Return [x, y] of the center of cell containing provided text 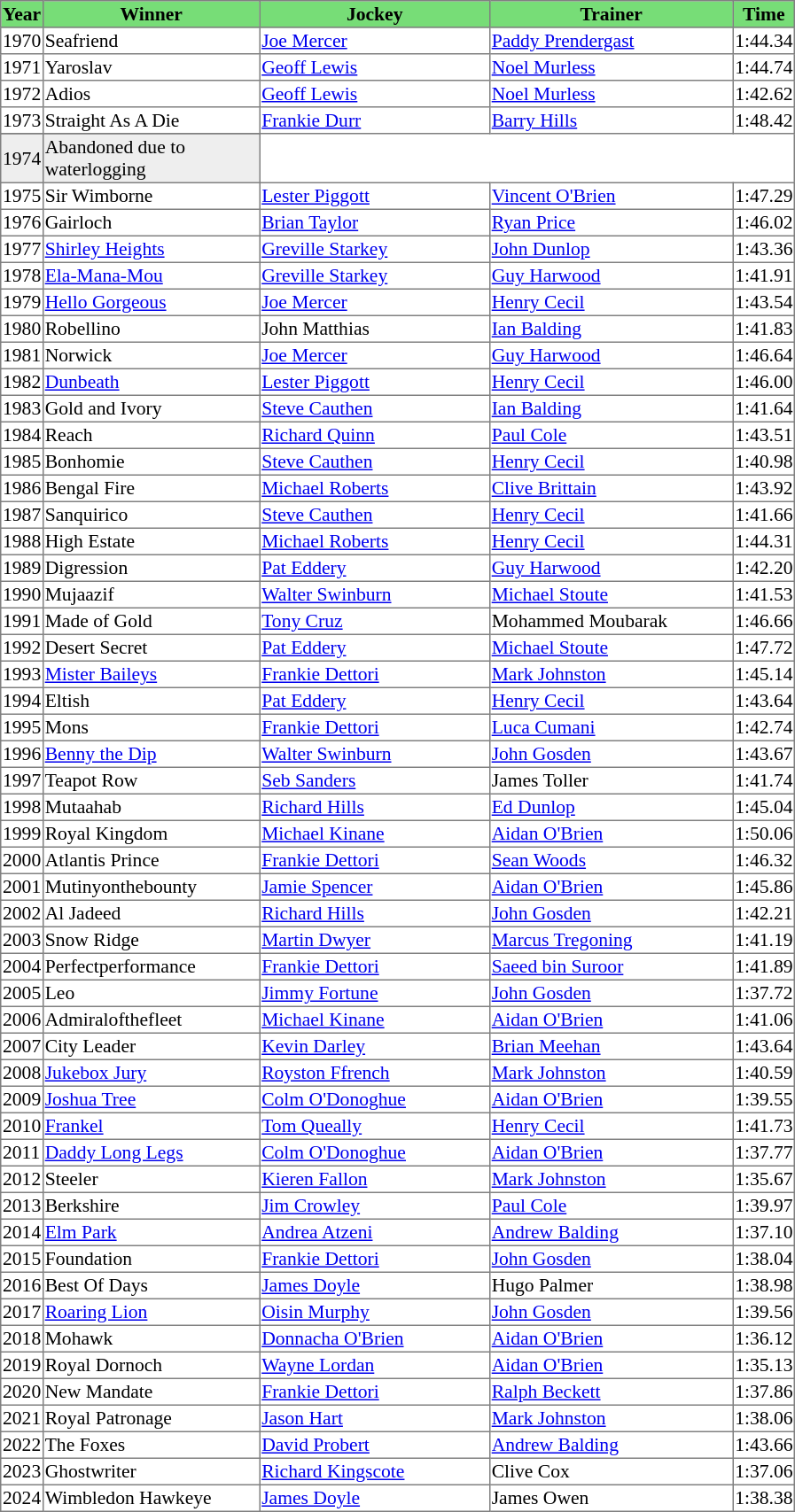
Best Of Days [151, 1285]
2024 [22, 1498]
2011 [22, 1152]
1:43.36 [764, 249]
1:38.38 [764, 1498]
1979 [22, 302]
Teapot Row [151, 780]
Jim Crowley [375, 1206]
1:44.34 [764, 41]
1:40.98 [764, 461]
Mujaazif [151, 594]
Jockey [375, 14]
1:46.02 [764, 222]
The Foxes [151, 1445]
1974 [22, 159]
Trainer [611, 14]
Daddy Long Legs [151, 1152]
2012 [22, 1179]
James Owen [611, 1498]
Desert Secret [151, 647]
1:41.64 [764, 408]
1970 [22, 41]
2023 [22, 1471]
1:45.04 [764, 807]
Jimmy Fortune [375, 993]
1:39.56 [764, 1312]
1:37.10 [764, 1232]
1987 [22, 515]
1994 [22, 701]
2008 [22, 1073]
High Estate [151, 541]
1977 [22, 249]
2010 [22, 1126]
Norwick [151, 355]
1975 [22, 196]
1:46.66 [764, 621]
1:42.74 [764, 727]
1991 [22, 621]
Royal Patronage [151, 1418]
1:35.67 [764, 1179]
1:41.19 [764, 940]
Frankie Durr [375, 120]
Ryan Price [611, 222]
Dunbeath [151, 382]
Joshua Tree [151, 1099]
1980 [22, 329]
Shirley Heights [151, 249]
Royal Dornoch [151, 1365]
Ghostwriter [151, 1471]
Sir Wimborne [151, 196]
1984 [22, 435]
1:35.13 [764, 1365]
1981 [22, 355]
Ela-Mana-Mou [151, 275]
2003 [22, 940]
2001 [22, 887]
Hugo Palmer [611, 1285]
1:43.51 [764, 435]
Tony Cruz [375, 621]
Richard Kingscote [375, 1471]
1997 [22, 780]
Oisin Murphy [375, 1312]
1:48.42 [764, 120]
2005 [22, 993]
2004 [22, 966]
Mutinyonthebounty [151, 887]
Abandoned due to waterlogging [151, 159]
2018 [22, 1338]
Berkshire [151, 1206]
1:39.97 [764, 1206]
Jason Hart [375, 1418]
1:38.06 [764, 1418]
1:41.83 [764, 329]
Wimbledon Hawkeye [151, 1498]
John Matthias [375, 329]
Royston Ffrench [375, 1073]
1986 [22, 488]
1:40.59 [764, 1073]
New Mandate [151, 1392]
John Dunlop [611, 249]
Donnacha O'Brien [375, 1338]
Luca Cumani [611, 727]
Perfectperformance [151, 966]
2021 [22, 1418]
Straight As A Die [151, 120]
2009 [22, 1099]
David Probert [375, 1445]
1:41.66 [764, 515]
1:43.66 [764, 1445]
Brian Meehan [611, 1046]
Ralph Beckett [611, 1392]
Clive Brittain [611, 488]
Mohawk [151, 1338]
Benny the Dip [151, 754]
1976 [22, 222]
Sean Woods [611, 860]
Winner [151, 14]
1:46.64 [764, 355]
City Leader [151, 1046]
1:44.74 [764, 67]
1998 [22, 807]
Digression [151, 568]
1992 [22, 647]
Mutaahab [151, 807]
1:36.12 [764, 1338]
Admiralofthefleet [151, 1020]
Kieren Fallon [375, 1179]
Atlantis Prince [151, 860]
Yaroslav [151, 67]
1:41.91 [764, 275]
1:46.00 [764, 382]
1993 [22, 674]
1:41.89 [764, 966]
1:45.86 [764, 887]
1995 [22, 727]
Bengal Fire [151, 488]
Al Jadeed [151, 913]
Leo [151, 993]
1:43.92 [764, 488]
Clive Cox [611, 1471]
Made of Gold [151, 621]
Barry Hills [611, 120]
1:41.06 [764, 1020]
1978 [22, 275]
Gairloch [151, 222]
1:47.72 [764, 647]
1:50.06 [764, 834]
1:41.74 [764, 780]
Marcus Tregoning [611, 940]
2007 [22, 1046]
1:38.04 [764, 1259]
1:37.06 [764, 1471]
1:42.62 [764, 94]
Gold and Ivory [151, 408]
2000 [22, 860]
1996 [22, 754]
Snow Ridge [151, 940]
1990 [22, 594]
Year [22, 14]
1:47.29 [764, 196]
Royal Kingdom [151, 834]
1985 [22, 461]
2019 [22, 1365]
Sanquirico [151, 515]
2020 [22, 1392]
Seb Sanders [375, 780]
1:37.77 [764, 1152]
1:39.55 [764, 1099]
Foundation [151, 1259]
2022 [22, 1445]
1971 [22, 67]
1:37.86 [764, 1392]
Jamie Spencer [375, 887]
1:41.73 [764, 1126]
1999 [22, 834]
Saeed bin Suroor [611, 966]
2014 [22, 1232]
Kevin Darley [375, 1046]
1988 [22, 541]
1:42.21 [764, 913]
Jukebox Jury [151, 1073]
Mohammed Moubarak [611, 621]
James Toller [611, 780]
Mister Baileys [151, 674]
Hello Gorgeous [151, 302]
Steeler [151, 1179]
1:37.72 [764, 993]
Paddy Prendergast [611, 41]
Andrea Atzeni [375, 1232]
Seafriend [151, 41]
2015 [22, 1259]
Eltish [151, 701]
1:45.14 [764, 674]
1:38.98 [764, 1285]
Bonhomie [151, 461]
1972 [22, 94]
Ed Dunlop [611, 807]
1:43.54 [764, 302]
Elm Park [151, 1232]
1982 [22, 382]
1:42.20 [764, 568]
1989 [22, 568]
Time [764, 14]
Roaring Lion [151, 1312]
1973 [22, 120]
1983 [22, 408]
Frankel [151, 1126]
1:41.53 [764, 594]
1:44.31 [764, 541]
2002 [22, 913]
2006 [22, 1020]
Brian Taylor [375, 222]
Adios [151, 94]
1:46.32 [764, 860]
Vincent O'Brien [611, 196]
Tom Queally [375, 1126]
2017 [22, 1312]
Richard Quinn [375, 435]
Martin Dwyer [375, 940]
Robellino [151, 329]
2013 [22, 1206]
Mons [151, 727]
1:43.67 [764, 754]
Wayne Lordan [375, 1365]
Reach [151, 435]
2016 [22, 1285]
